Extract the (X, Y) coordinate from the center of the cell holding the provided text.  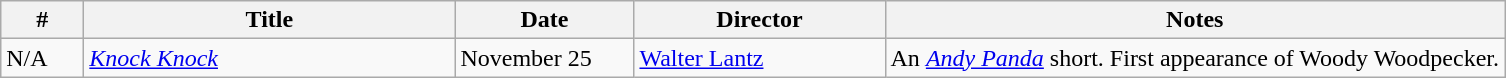
An Andy Panda short. First appearance of Woody Woodpecker. (1195, 58)
N/A (42, 58)
Director (760, 20)
Notes (1195, 20)
Date (544, 20)
November 25 (544, 58)
Title (270, 20)
Knock Knock (270, 58)
Walter Lantz (760, 58)
# (42, 20)
